From the cell containing the given text, extract its center point as [X, Y] coordinate. 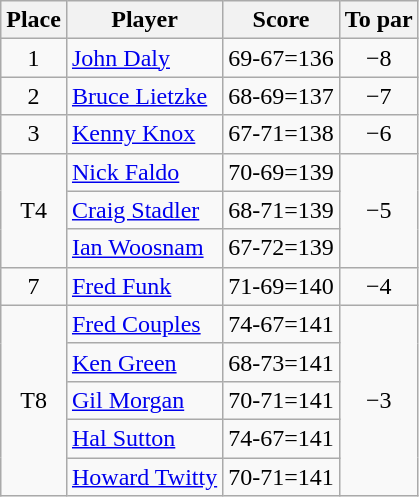
−6 [378, 134]
69-67=136 [282, 58]
−8 [378, 58]
Score [282, 20]
68-71=139 [282, 210]
70-69=139 [282, 172]
Nick Faldo [144, 172]
Fred Couples [144, 324]
Kenny Knox [144, 134]
−7 [378, 96]
3 [34, 134]
To par [378, 20]
68-73=141 [282, 362]
Howard Twitty [144, 477]
T4 [34, 210]
Craig Stadler [144, 210]
Ian Woosnam [144, 248]
68-69=137 [282, 96]
67-72=139 [282, 248]
−3 [378, 400]
John Daly [144, 58]
−5 [378, 210]
Fred Funk [144, 286]
Hal Sutton [144, 438]
7 [34, 286]
Player [144, 20]
71-69=140 [282, 286]
−4 [378, 286]
2 [34, 96]
Place [34, 20]
Ken Green [144, 362]
67-71=138 [282, 134]
Gil Morgan [144, 400]
T8 [34, 400]
Bruce Lietzke [144, 96]
1 [34, 58]
